Extract the [x, y] coordinate from the center of the cell holding the provided text.  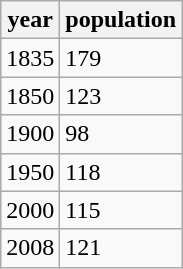
123 [121, 96]
1850 [30, 96]
2008 [30, 248]
population [121, 20]
year [30, 20]
1835 [30, 58]
1950 [30, 172]
2000 [30, 210]
115 [121, 210]
121 [121, 248]
98 [121, 134]
179 [121, 58]
118 [121, 172]
1900 [30, 134]
